Return the [X, Y] coordinate for the center point of the cell that contains the specified text.  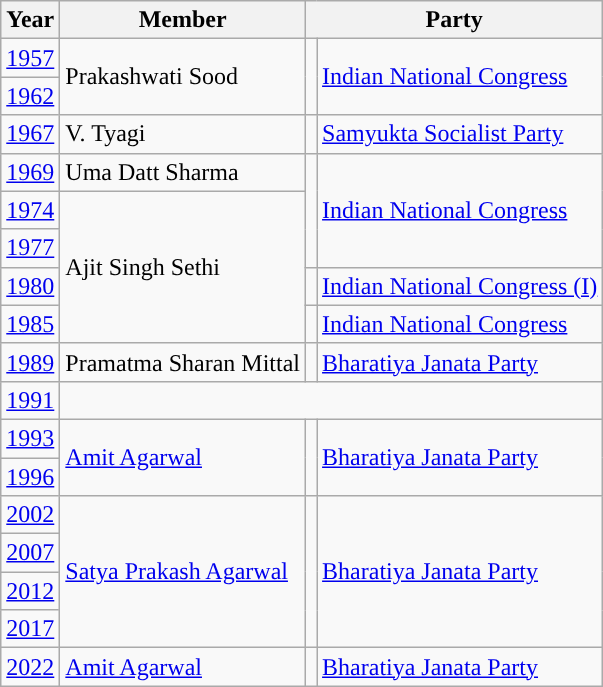
2022 [30, 667]
2002 [30, 515]
Party [454, 20]
1996 [30, 477]
2017 [30, 629]
Ajit Singh Sethi [183, 267]
1967 [30, 134]
Uma Datt Sharma [183, 172]
Pramatma Sharan Mittal [183, 362]
2007 [30, 553]
1957 [30, 58]
Member [183, 20]
1980 [30, 286]
V. Tyagi [183, 134]
Indian National Congress (I) [460, 286]
1993 [30, 438]
Year [30, 20]
Samyukta Socialist Party [460, 134]
1991 [30, 400]
1969 [30, 172]
Prakashwati Sood [183, 77]
1989 [30, 362]
1985 [30, 324]
1977 [30, 248]
Satya Prakash Agarwal [183, 572]
2012 [30, 591]
1962 [30, 96]
1974 [30, 210]
